Determine the (x, y) coordinate at the center of the cell enclosing the given text.  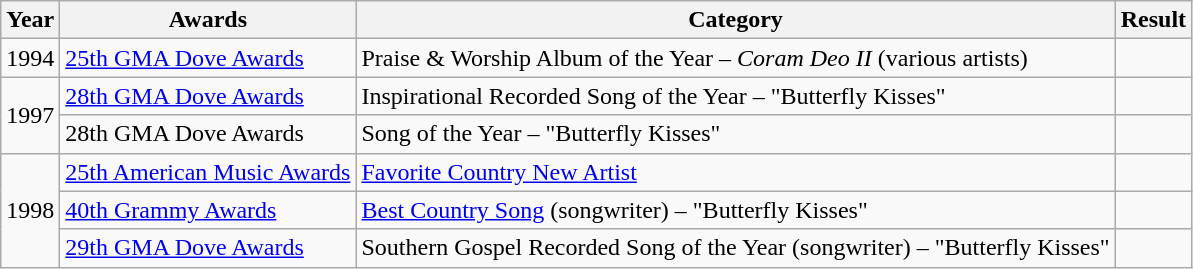
Praise & Worship Album of the Year – Coram Deo II (various artists) (736, 58)
Best Country Song (songwriter) – "Butterfly Kisses" (736, 210)
1997 (30, 115)
25th GMA Dove Awards (208, 58)
29th GMA Dove Awards (208, 248)
Category (736, 20)
Favorite Country New Artist (736, 172)
1994 (30, 58)
Inspirational Recorded Song of the Year – "Butterfly Kisses" (736, 96)
Result (1153, 20)
Awards (208, 20)
25th American Music Awards (208, 172)
1998 (30, 210)
Southern Gospel Recorded Song of the Year (songwriter) – "Butterfly Kisses" (736, 248)
Song of the Year – "Butterfly Kisses" (736, 134)
40th Grammy Awards (208, 210)
Year (30, 20)
